Determine the (x, y) coordinate at the center of the cell enclosing the given text.  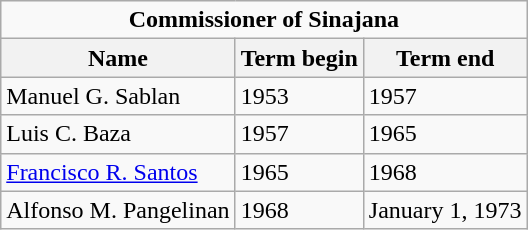
Francisco R. Santos (118, 172)
January 1, 1973 (445, 210)
Commissioner of Sinajana (264, 20)
1953 (299, 96)
Alfonso M. Pangelinan (118, 210)
Manuel G. Sablan (118, 96)
Name (118, 58)
Term end (445, 58)
Term begin (299, 58)
Luis C. Baza (118, 134)
